Return the [X, Y] coordinate for the center point of the cell that contains the specified text.  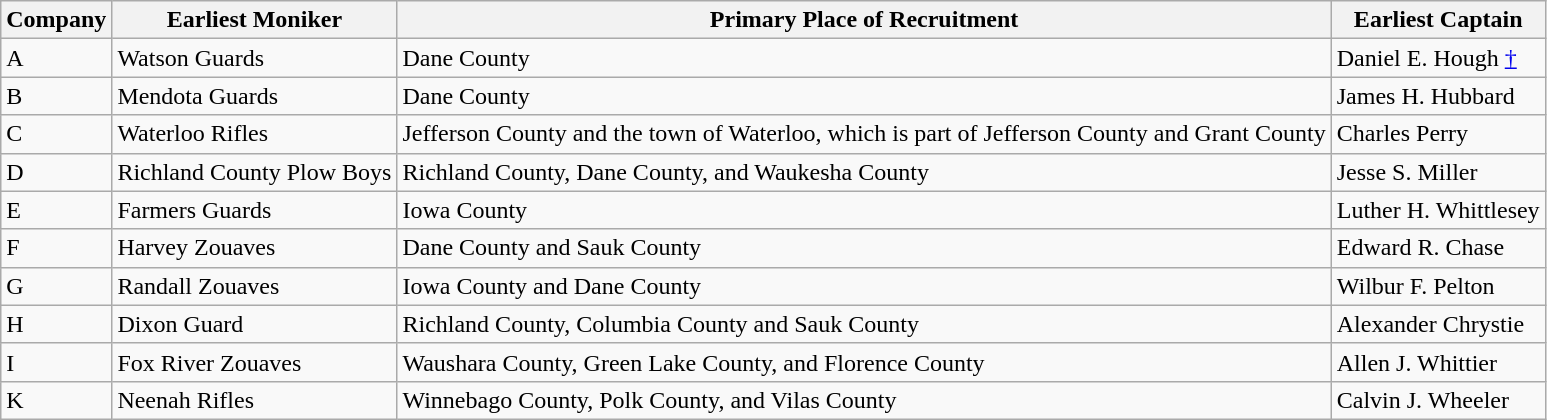
Richland County Plow Boys [254, 172]
C [56, 134]
Farmers Guards [254, 210]
Jefferson County and the town of Waterloo, which is part of Jefferson County and Grant County [864, 134]
Richland County, Columbia County and Sauk County [864, 324]
Randall Zouaves [254, 286]
Edward R. Chase [1438, 248]
Iowa County [864, 210]
Dixon Guard [254, 324]
D [56, 172]
Waterloo Rifles [254, 134]
K [56, 400]
Richland County, Dane County, and Waukesha County [864, 172]
Earliest Captain [1438, 20]
H [56, 324]
Wilbur F. Pelton [1438, 286]
Allen J. Whittier [1438, 362]
Charles Perry [1438, 134]
I [56, 362]
Primary Place of Recruitment [864, 20]
Calvin J. Wheeler [1438, 400]
Luther H. Whittlesey [1438, 210]
Dane County and Sauk County [864, 248]
F [56, 248]
Mendota Guards [254, 96]
Iowa County and Dane County [864, 286]
G [56, 286]
Fox River Zouaves [254, 362]
B [56, 96]
Earliest Moniker [254, 20]
James H. Hubbard [1438, 96]
Winnebago County, Polk County, and Vilas County [864, 400]
Daniel E. Hough † [1438, 58]
Neenah Rifles [254, 400]
Harvey Zouaves [254, 248]
Watson Guards [254, 58]
E [56, 210]
A [56, 58]
Waushara County, Green Lake County, and Florence County [864, 362]
Jesse S. Miller [1438, 172]
Company [56, 20]
Alexander Chrystie [1438, 324]
